From the cell containing the given text, extract its center point as [x, y] coordinate. 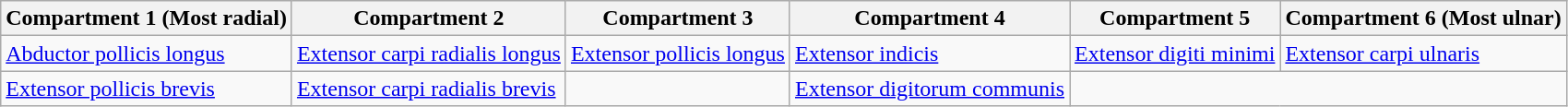
Abductor pollicis longus [147, 53]
Extensor pollicis brevis [147, 89]
Compartment 6 (Most ulnar) [1423, 18]
Compartment 1 (Most radial) [147, 18]
Compartment 2 [428, 18]
Extensor digitorum communis [930, 89]
Extensor indicis [930, 53]
Extensor carpi ulnaris [1423, 53]
Extensor pollicis longus [677, 53]
Compartment 5 [1175, 18]
Extensor carpi radialis brevis [428, 89]
Compartment 3 [677, 18]
Compartment 4 [930, 18]
Extensor digiti minimi [1175, 53]
Extensor carpi radialis longus [428, 53]
